Search for the cell housing the specified text and yield its [x, y] center coordinate. 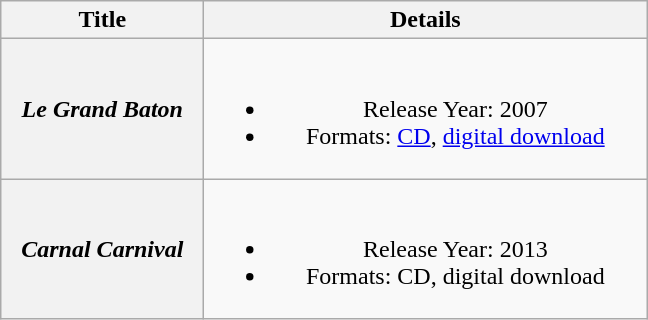
Title [102, 20]
Details [426, 20]
Release Year: 2007Formats: CD, digital download [426, 109]
Carnal Carnival [102, 249]
Release Year: 2013Formats: CD, digital download [426, 249]
Le Grand Baton [102, 109]
